Capture the cell that displays the provided text and extract its [x, y] central coordinate. 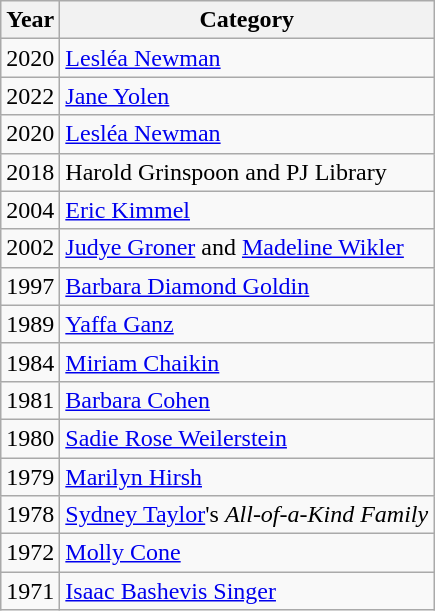
Miriam Chaikin [247, 362]
1981 [30, 400]
1971 [30, 591]
Jane Yolen [247, 96]
1989 [30, 324]
1984 [30, 362]
Barbara Cohen [247, 400]
Category [247, 20]
1979 [30, 477]
1972 [30, 553]
Sydney Taylor's All-of-a-Kind Family [247, 515]
Sadie Rose Weilerstein [247, 438]
1978 [30, 515]
Molly Cone [247, 553]
Barbara Diamond Goldin [247, 286]
Isaac Bashevis Singer [247, 591]
Marilyn Hirsh [247, 477]
2004 [30, 210]
2018 [30, 172]
Yaffa Ganz [247, 324]
1997 [30, 286]
1980 [30, 438]
Year [30, 20]
Eric Kimmel [247, 210]
2002 [30, 248]
Judye Groner and Madeline Wikler [247, 248]
Harold Grinspoon and PJ Library [247, 172]
2022 [30, 96]
